Capture the cell that displays the provided text and extract its [x, y] central coordinate. 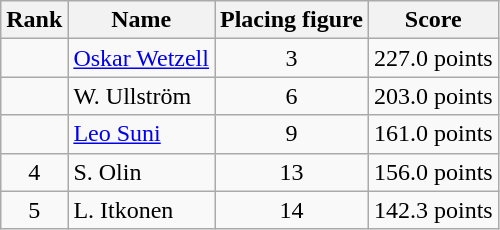
156.0 points [433, 172]
Leo Suni [142, 134]
9 [291, 134]
Score [433, 20]
S. Olin [142, 172]
Placing figure [291, 20]
227.0 points [433, 58]
W. Ullström [142, 96]
203.0 points [433, 96]
6 [291, 96]
4 [34, 172]
Name [142, 20]
L. Itkonen [142, 210]
161.0 points [433, 134]
5 [34, 210]
3 [291, 58]
14 [291, 210]
Rank [34, 20]
142.3 points [433, 210]
13 [291, 172]
Oskar Wetzell [142, 58]
